From the cell containing the given text, extract its center point as (x, y) coordinate. 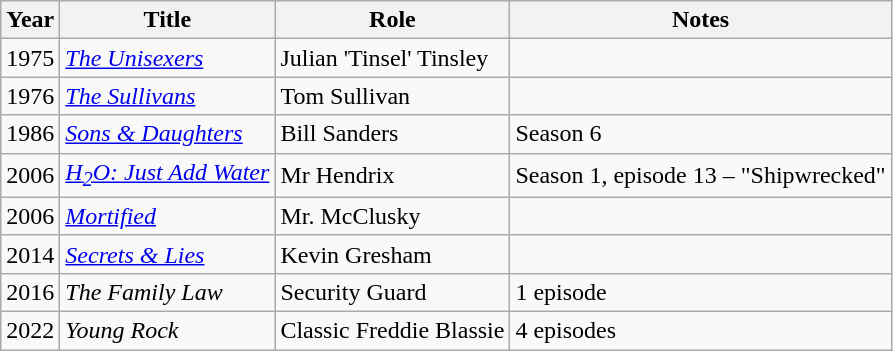
Kevin Gresham (392, 254)
Title (168, 20)
4 episodes (700, 331)
Season 1, episode 13 – "Shipwrecked" (700, 175)
1 episode (700, 292)
H2O: Just Add Water (168, 175)
Sons & Daughters (168, 134)
1975 (30, 58)
1986 (30, 134)
Mortified (168, 216)
2016 (30, 292)
Secrets & Lies (168, 254)
Role (392, 20)
Mr Hendrix (392, 175)
Season 6 (700, 134)
Bill Sanders (392, 134)
Security Guard (392, 292)
Young Rock (168, 331)
1976 (30, 96)
The Unisexers (168, 58)
Julian 'Tinsel' Tinsley (392, 58)
The Family Law (168, 292)
Mr. McClusky (392, 216)
Notes (700, 20)
Classic Freddie Blassie (392, 331)
2014 (30, 254)
Year (30, 20)
The Sullivans (168, 96)
2022 (30, 331)
Tom Sullivan (392, 96)
